Find where the given text appears and provide that cell's center as (x, y) coordinate. 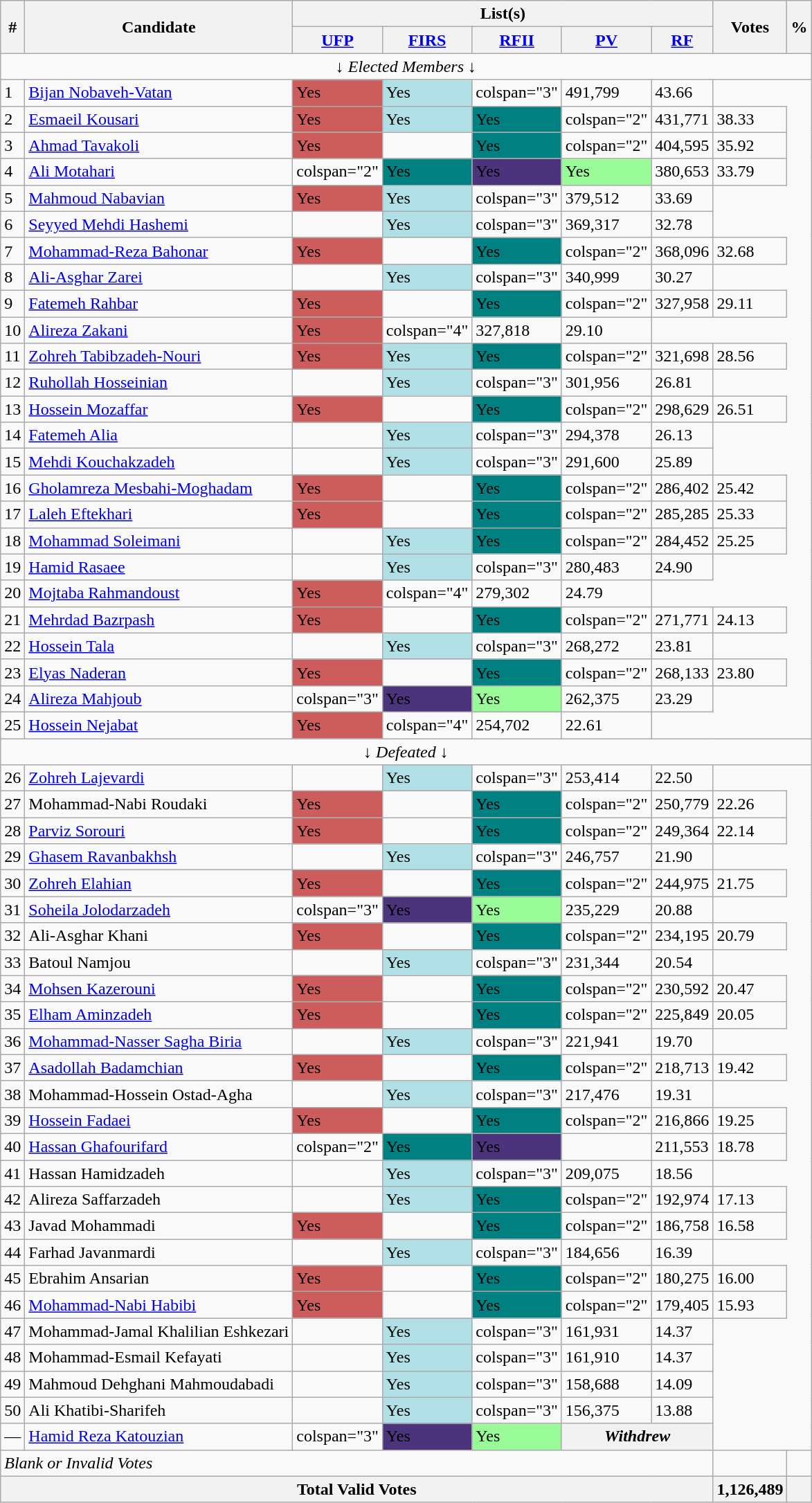
18 (12, 541)
17.13 (750, 1200)
20.88 (683, 910)
Mohsen Kazerouni (159, 989)
Mohammad-Esmail Kefayati (159, 1358)
12 (12, 383)
244,975 (683, 883)
39 (12, 1120)
284,452 (683, 541)
20.54 (683, 962)
Hassan Hamidzadeh (159, 1173)
3 (12, 145)
33.79 (750, 172)
40 (12, 1146)
298,629 (683, 409)
235,229 (606, 910)
Elham Aminzadeh (159, 1015)
Ruhollah Hosseinian (159, 383)
10 (12, 330)
Blank or Invalid Votes (357, 1463)
Hossein Nejabat (159, 725)
PV (606, 40)
Mojtaba Rahmandoust (159, 593)
161,931 (606, 1331)
20 (12, 593)
RFII (517, 40)
19.70 (683, 1041)
22 (12, 646)
321,698 (683, 357)
268,133 (683, 672)
Alireza Zakani (159, 330)
29 (12, 857)
26.13 (683, 435)
Ali Motahari (159, 172)
— (12, 1437)
Soheila Jolodarzadeh (159, 910)
246,757 (606, 857)
List(s) (503, 14)
1,126,489 (750, 1489)
FIRS (427, 40)
Hossein Mozaffar (159, 409)
49 (12, 1384)
47 (12, 1331)
25 (12, 725)
Zohreh Elahian (159, 883)
Fatemeh Alia (159, 435)
19.31 (683, 1094)
22.26 (750, 804)
Mohammad Soleimani (159, 541)
Hossein Tala (159, 646)
37 (12, 1068)
24.90 (683, 567)
Gholamreza Mesbahi-Moghadam (159, 488)
13 (12, 409)
368,096 (683, 251)
253,414 (606, 778)
2 (12, 119)
280,483 (606, 567)
Hossein Fadaei (159, 1120)
50 (12, 1410)
19.42 (750, 1068)
230,592 (683, 989)
Mohammad-Nabi Habibi (159, 1305)
Ali-Asghar Khani (159, 936)
Ali-Asghar Zarei (159, 277)
↓ Defeated ↓ (406, 751)
29.11 (750, 303)
33.69 (683, 198)
Laleh Eftekhari (159, 514)
286,402 (683, 488)
Mohammad-Jamal Khalilian Eshkezari (159, 1331)
Ghasem Ravanbakhsh (159, 857)
38.33 (750, 119)
30 (12, 883)
21 (12, 620)
Total Valid Votes (357, 1489)
279,302 (517, 593)
31 (12, 910)
221,941 (606, 1041)
33 (12, 962)
Mohammad-Reza Bahonar (159, 251)
16 (12, 488)
44 (12, 1252)
491,799 (606, 93)
Mehdi Kouchakzadeh (159, 462)
28 (12, 831)
32.68 (750, 251)
186,758 (683, 1226)
249,364 (683, 831)
Javad Mohammadi (159, 1226)
20.47 (750, 989)
24.79 (606, 593)
254,702 (517, 725)
25.33 (750, 514)
UFP (338, 40)
26 (12, 778)
14 (12, 435)
20.79 (750, 936)
11 (12, 357)
45 (12, 1279)
Esmaeil Kousari (159, 119)
43 (12, 1226)
23 (12, 672)
404,595 (683, 145)
Ahmad Tavakoli (159, 145)
Votes (750, 27)
27 (12, 804)
Mehrdad Bazrpash (159, 620)
Mohammad-Nasser Sagha Biria (159, 1041)
21.75 (750, 883)
26.81 (683, 383)
32.78 (683, 224)
26.51 (750, 409)
7 (12, 251)
4 (12, 172)
32 (12, 936)
35.92 (750, 145)
250,779 (683, 804)
RF (683, 40)
21.90 (683, 857)
158,688 (606, 1384)
Asadollah Badamchian (159, 1068)
161,910 (606, 1358)
Bijan Nobaveh-Vatan (159, 93)
Batoul Namjou (159, 962)
216,866 (683, 1120)
379,512 (606, 198)
41 (12, 1173)
271,771 (683, 620)
285,285 (683, 514)
211,553 (683, 1146)
30.27 (683, 277)
Parviz Sorouri (159, 831)
42 (12, 1200)
25.89 (683, 462)
35 (12, 1015)
268,272 (606, 646)
20.05 (750, 1015)
217,476 (606, 1094)
Ali Khatibi-Sharifeh (159, 1410)
Mohammad-Nabi Roudaki (159, 804)
13.88 (683, 1410)
% (799, 27)
291,600 (606, 462)
29.10 (606, 330)
327,958 (683, 303)
16.39 (683, 1252)
24 (12, 699)
184,656 (606, 1252)
25.42 (750, 488)
43.66 (683, 93)
340,999 (606, 277)
Withdrew (637, 1437)
231,344 (606, 962)
Ebrahim Ansarian (159, 1279)
48 (12, 1358)
19 (12, 567)
24.13 (750, 620)
23.80 (750, 672)
Elyas Naderan (159, 672)
Zohreh Lajevardi (159, 778)
46 (12, 1305)
156,375 (606, 1410)
22.61 (606, 725)
8 (12, 277)
Farhad Javanmardi (159, 1252)
192,974 (683, 1200)
16.58 (750, 1226)
Alireza Mahjoub (159, 699)
↓ Elected Members ↓ (406, 66)
179,405 (683, 1305)
36 (12, 1041)
Mahmoud Nabavian (159, 198)
38 (12, 1094)
9 (12, 303)
6 (12, 224)
22.50 (683, 778)
15.93 (750, 1305)
262,375 (606, 699)
17 (12, 514)
22.14 (750, 831)
431,771 (683, 119)
# (12, 27)
Mohammad-Hossein Ostad-Agha (159, 1094)
5 (12, 198)
23.81 (683, 646)
380,653 (683, 172)
Seyyed Mehdi Hashemi (159, 224)
Alireza Saffarzadeh (159, 1200)
294,378 (606, 435)
Hassan Ghafourifard (159, 1146)
23.29 (683, 699)
16.00 (750, 1279)
209,075 (606, 1173)
14.09 (683, 1384)
25.25 (750, 541)
19.25 (750, 1120)
28.56 (750, 357)
301,956 (606, 383)
Hamid Reza Katouzian (159, 1437)
15 (12, 462)
34 (12, 989)
18.56 (683, 1173)
218,713 (683, 1068)
Fatemeh Rahbar (159, 303)
Hamid Rasaee (159, 567)
180,275 (683, 1279)
1 (12, 93)
234,195 (683, 936)
Mahmoud Dehghani Mahmoudabadi (159, 1384)
18.78 (750, 1146)
225,849 (683, 1015)
Candidate (159, 27)
327,818 (517, 330)
369,317 (606, 224)
Zohreh Tabibzadeh-Nouri (159, 357)
